Find where the given text appears and provide that cell's center as [x, y] coordinate. 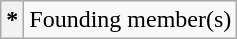
Founding member(s) [130, 20]
* [12, 20]
